Pinpoint the cell where the given text exists, returning its (x, y) midpoint coordinate. 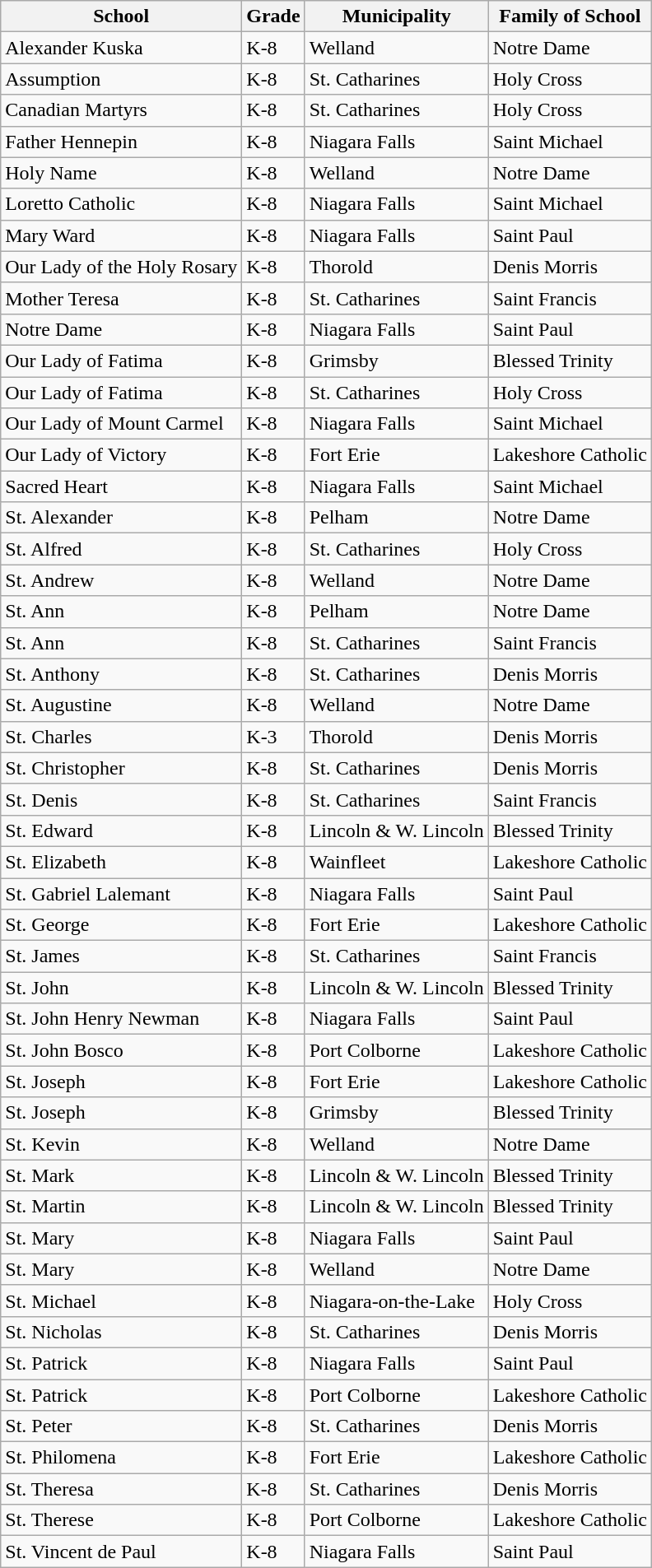
St. Augustine (122, 705)
Our Lady of Victory (122, 455)
Our Lady of the Holy Rosary (122, 267)
St. John Henry Newman (122, 1019)
Wainfleet (397, 862)
Assumption (122, 79)
St. Martin (122, 1207)
St. Nicholas (122, 1332)
St. Charles (122, 737)
Our Lady of Mount Carmel (122, 424)
St. Gabriel Lalemant (122, 893)
K-3 (273, 737)
St. Theresa (122, 1489)
Grade (273, 16)
St. Vincent de Paul (122, 1552)
School (122, 16)
Holy Name (122, 173)
St. Michael (122, 1300)
St. Therese (122, 1520)
St. Mark (122, 1175)
St. Christopher (122, 768)
Canadian Martyrs (122, 110)
St. Peter (122, 1426)
Alexander Kuska (122, 48)
St. Alfred (122, 549)
St. George (122, 925)
St. Anthony (122, 674)
St. Andrew (122, 580)
St. Kevin (122, 1144)
Mother Teresa (122, 298)
Loretto Catholic (122, 204)
Family of School (570, 16)
St. James (122, 956)
St. John Bosco (122, 1050)
Father Hennepin (122, 142)
St. Edward (122, 831)
St. Denis (122, 799)
St. Philomena (122, 1458)
Municipality (397, 16)
St. Elizabeth (122, 862)
Niagara-on-the-Lake (397, 1300)
Mary Ward (122, 235)
St. Alexander (122, 518)
Sacred Heart (122, 486)
St. John (122, 988)
